Pinpoint the cell where the given text exists, returning its [x, y] midpoint coordinate. 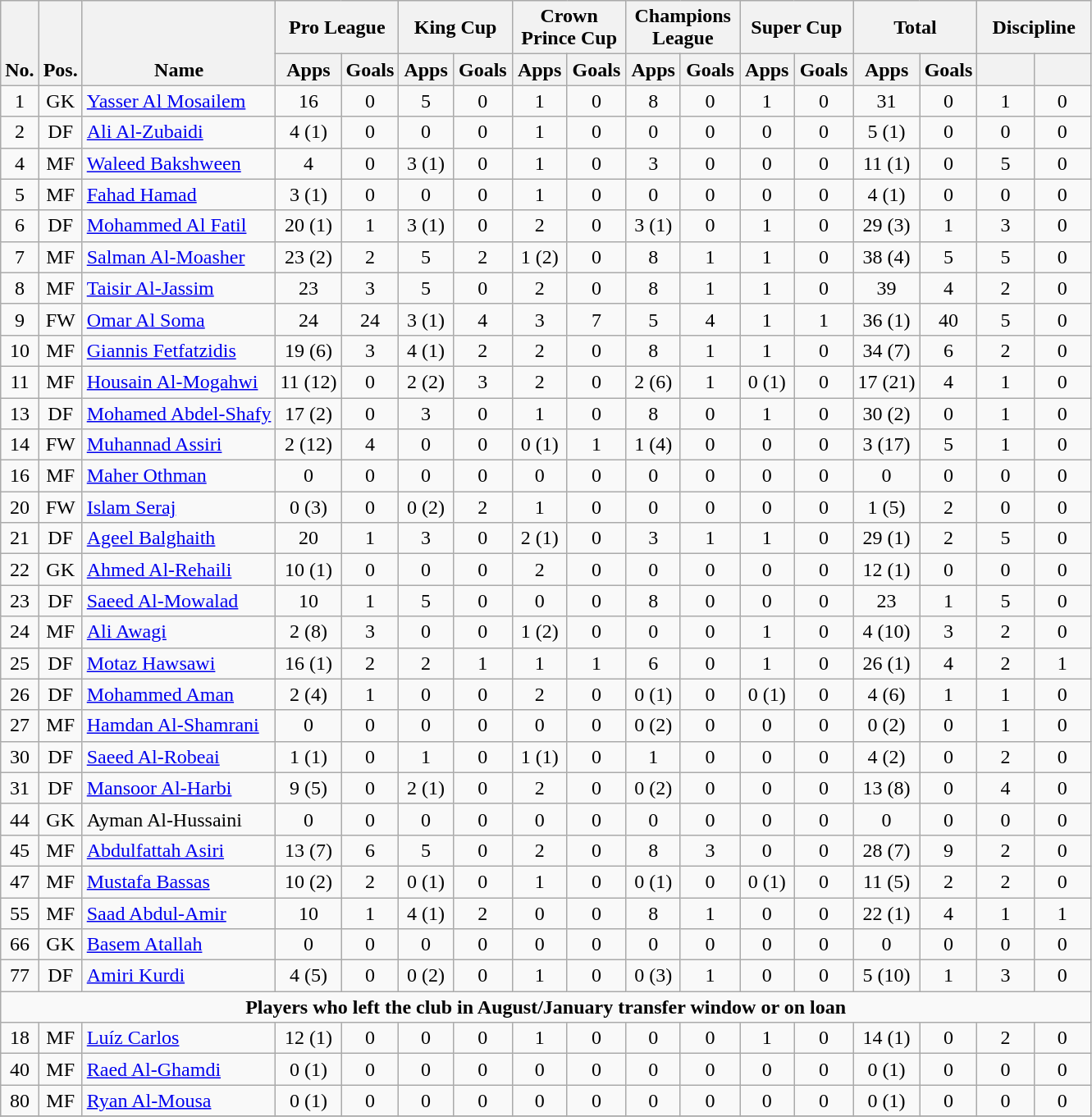
Mohammed Aman [179, 694]
11 (5) [886, 881]
28 (7) [886, 850]
34 (7) [886, 350]
Pro League [337, 28]
Crown Prince Cup [569, 28]
3 (17) [886, 445]
14 [20, 445]
Basem Atallah [179, 945]
Mustafa Bassas [179, 881]
1 (4) [653, 445]
Ageel Balghaith [179, 538]
4 (5) [308, 976]
11 (12) [308, 382]
Ayman Al-Hussaini [179, 819]
39 [886, 288]
Super Cup [797, 28]
King Cup [456, 28]
1 (5) [886, 507]
Ryan Al-Mousa [179, 1101]
Ali Al-Zubaidi [179, 132]
Taisir Al-Jassim [179, 288]
16 (1) [308, 663]
13 [20, 413]
13 (8) [886, 788]
Yasser Al Mosailem [179, 101]
Motaz Hawsawi [179, 663]
Mohamed Abdel-Shafy [179, 413]
No. [20, 43]
30 (2) [886, 413]
23 (2) [308, 257]
11 [20, 382]
Name [179, 43]
2 (12) [308, 445]
Muhannad Assiri [179, 445]
19 (6) [308, 350]
17 (2) [308, 413]
38 (4) [886, 257]
Players who left the club in August/January transfer window or on loan [546, 1007]
2 (2) [427, 382]
Amiri Kurdi [179, 976]
Luíz Carlos [179, 1038]
Omar Al Soma [179, 319]
Pos. [61, 43]
Saad Abdul-Amir [179, 913]
11 (1) [886, 163]
Housain Al-Mogahwi [179, 382]
17 (21) [886, 382]
20 (1) [308, 226]
30 [20, 757]
Ahmed Al-Rehaili [179, 570]
13 (7) [308, 850]
Waleed Bakshween [179, 163]
26 [20, 694]
5 (10) [886, 976]
Abdulfattah Asiri [179, 850]
Maher Othman [179, 476]
Raed Al-Ghamdi [179, 1069]
9 (5) [308, 788]
Discipline [1034, 28]
80 [20, 1101]
14 (1) [886, 1038]
2 (6) [653, 382]
36 (1) [886, 319]
55 [20, 913]
Champions League [683, 28]
21 [20, 538]
26 (1) [886, 663]
29 (3) [886, 226]
4 (6) [886, 694]
66 [20, 945]
47 [20, 881]
27 [20, 726]
10 (1) [308, 570]
2 (8) [308, 632]
44 [20, 819]
22 (1) [886, 913]
Salman Al-Moasher [179, 257]
Islam Seraj [179, 507]
22 [20, 570]
4 (2) [886, 757]
10 (2) [308, 881]
Ali Awagi [179, 632]
29 (1) [886, 538]
2 (4) [308, 694]
Mohammed Al Fatil [179, 226]
18 [20, 1038]
Saeed Al-Robeai [179, 757]
Mansoor Al-Harbi [179, 788]
Hamdan Al-Shamrani [179, 726]
77 [20, 976]
Fahad Hamad [179, 195]
Giannis Fetfatzidis [179, 350]
4 (10) [886, 632]
Total [916, 28]
5 (1) [886, 132]
25 [20, 663]
45 [20, 850]
Saeed Al-Mowalad [179, 601]
